Return the (x, y) coordinate for the center point of the cell that contains the specified text.  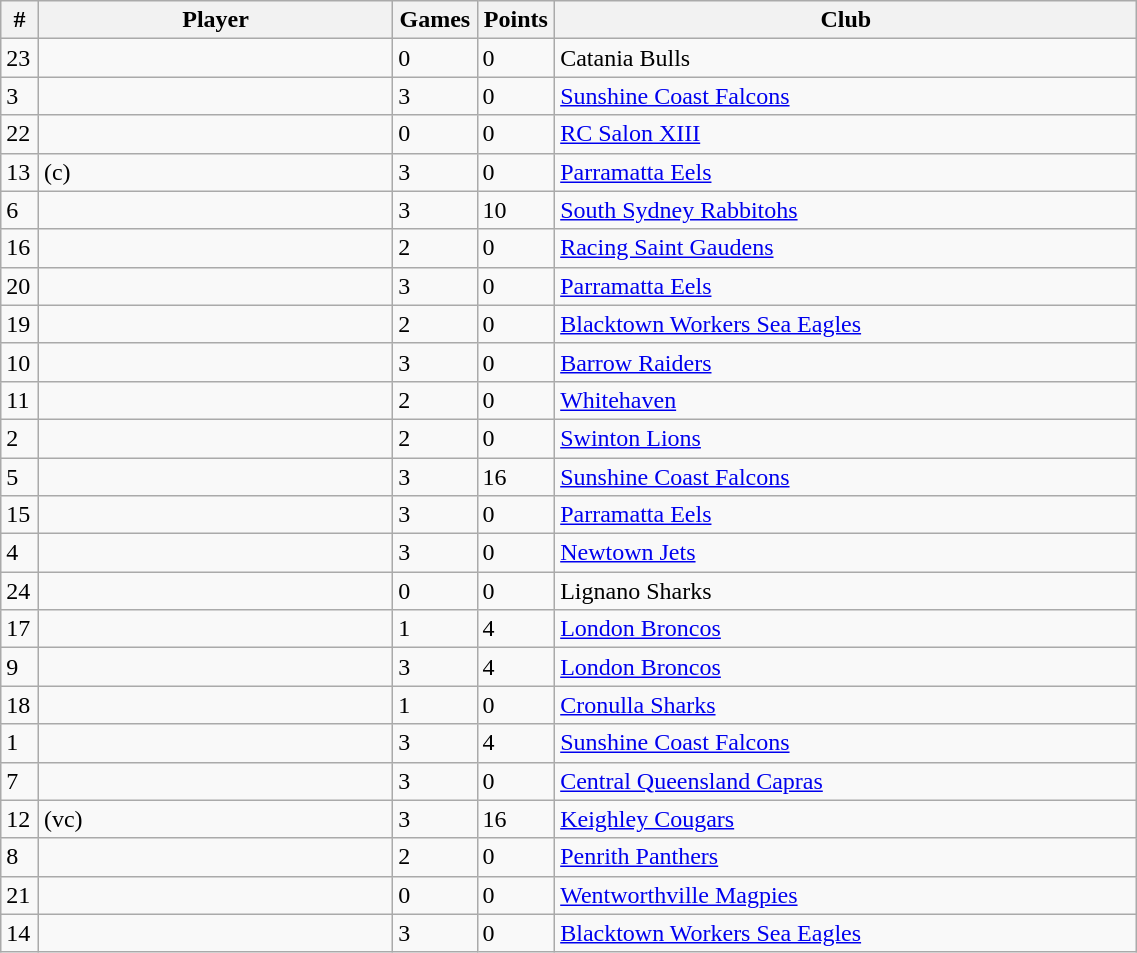
Racing Saint Gaudens (846, 248)
Barrow Raiders (846, 362)
Games (435, 20)
17 (20, 629)
12 (20, 819)
9 (20, 667)
Lignano Sharks (846, 591)
Central Queensland Capras (846, 781)
Whitehaven (846, 400)
18 (20, 705)
Points (516, 20)
# (20, 20)
20 (20, 286)
11 (20, 400)
South Sydney Rabbitohs (846, 210)
15 (20, 515)
13 (20, 172)
Swinton Lions (846, 438)
21 (20, 895)
Wentworthville Magpies (846, 895)
Keighley Cougars (846, 819)
RC Salon XIII (846, 134)
Newtown Jets (846, 553)
Cronulla Sharks (846, 705)
Catania Bulls (846, 58)
19 (20, 324)
5 (20, 477)
23 (20, 58)
22 (20, 134)
8 (20, 857)
6 (20, 210)
Player (215, 20)
7 (20, 781)
(c) (215, 172)
Club (846, 20)
24 (20, 591)
14 (20, 933)
Penrith Panthers (846, 857)
(vc) (215, 819)
